Locate the cell with the specified text and output its (X, Y) center coordinate. 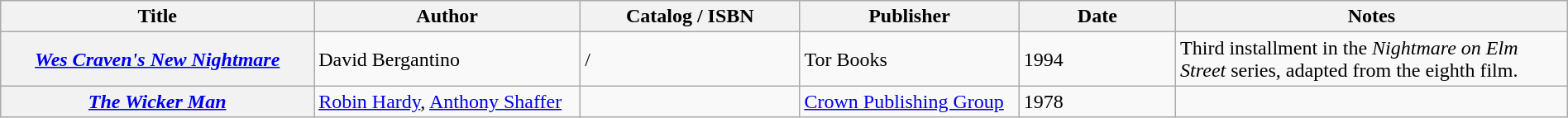
Robin Hardy, Anthony Shaffer (447, 101)
Tor Books (910, 59)
Wes Craven's New Nightmare (157, 59)
/ (690, 59)
Publisher (910, 17)
1978 (1097, 101)
Title (157, 17)
Date (1097, 17)
David Bergantino (447, 59)
Notes (1372, 17)
The Wicker Man (157, 101)
Third installment in the Nightmare on Elm Street series, adapted from the eighth film. (1372, 59)
Author (447, 17)
Catalog / ISBN (690, 17)
Crown Publishing Group (910, 101)
1994 (1097, 59)
